Determine the [X, Y] coordinate at the center of the cell enclosing the given text.  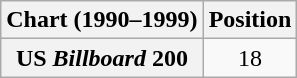
Position [250, 20]
Chart (1990–1999) [102, 20]
18 [250, 58]
US Billboard 200 [102, 58]
